Detect which cell encompasses the target text, then output its (X, Y) center coordinate. 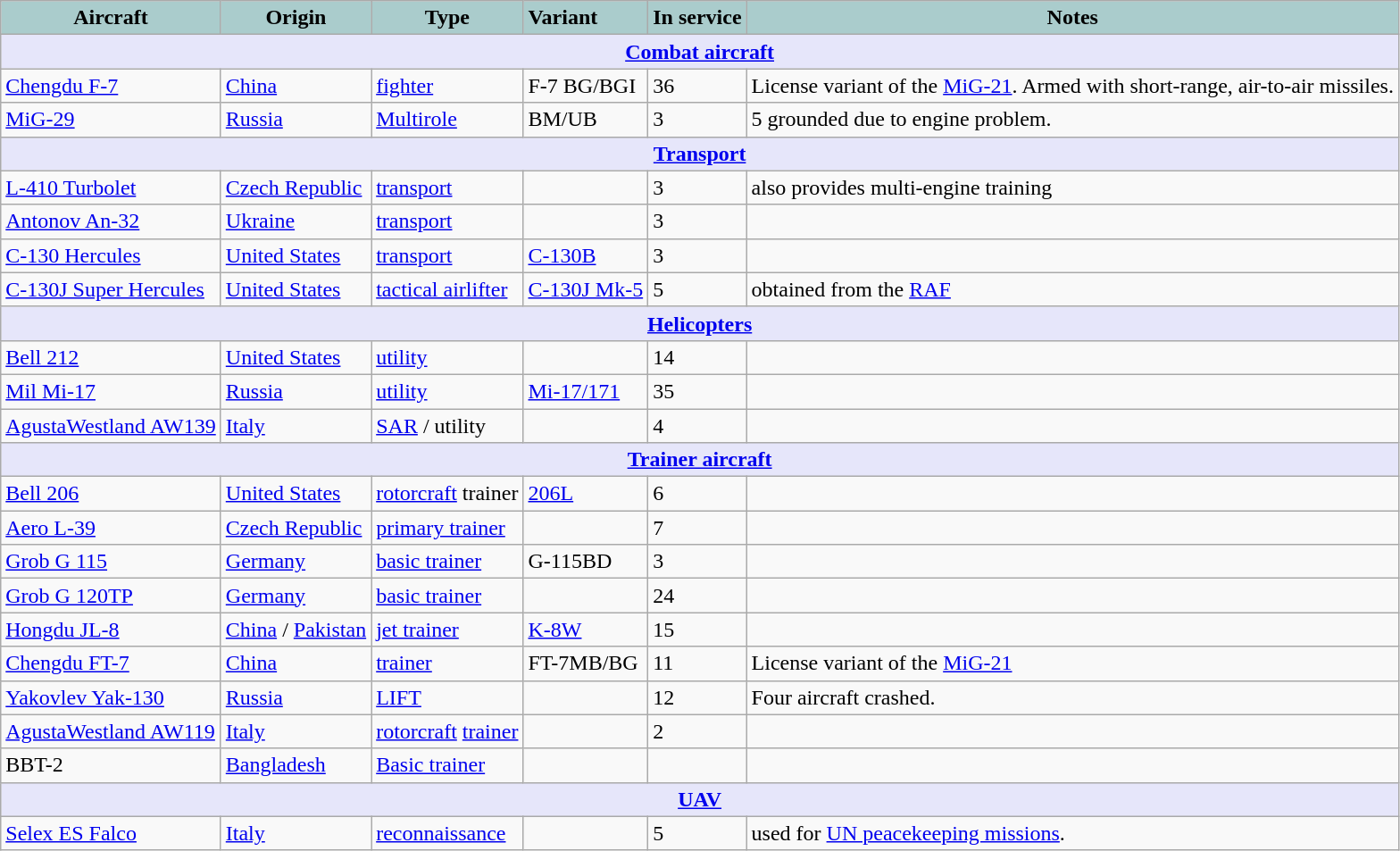
Chengdu FT-7 (111, 663)
Ukraine (296, 221)
Type (447, 18)
24 (697, 596)
AgustaWestland AW119 (111, 731)
Variant (586, 18)
F-7 BG/BGI (586, 86)
Antonov An-32 (111, 221)
AgustaWestland AW139 (111, 426)
Selex ES Falco (111, 833)
jet trainer (447, 630)
K-8W (586, 630)
C-130B (586, 255)
LIFT (447, 697)
Helicopters (700, 323)
obtained from the RAF (1072, 289)
MiG-29 (111, 120)
Bangladesh (296, 765)
Combat aircraft (700, 52)
BBT-2 (111, 765)
15 (697, 630)
BM/UB (586, 120)
Mi-17/171 (586, 391)
Notes (1072, 18)
Trainer aircraft (700, 460)
4 (697, 426)
FT-7MB/BG (586, 663)
11 (697, 663)
14 (697, 357)
L-410 Turbolet (111, 188)
5 grounded due to engine problem. (1072, 120)
used for UN peacekeeping missions. (1072, 833)
primary trainer (447, 528)
also provides multi-engine training (1072, 188)
6 (697, 494)
Origin (296, 18)
Basic trainer (447, 765)
12 (697, 697)
fighter (447, 86)
License variant of the MiG-21 (1072, 663)
trainer (447, 663)
In service (697, 18)
License variant of the MiG-21. Armed with short-range, air-to-air missiles. (1072, 86)
Chengdu F-7 (111, 86)
Aircraft (111, 18)
Multirole (447, 120)
China / Pakistan (296, 630)
Hongdu JL-8 (111, 630)
Yakovlev Yak-130 (111, 697)
Four aircraft crashed. (1072, 697)
Grob G 115 (111, 562)
Bell 212 (111, 357)
Aero L-39 (111, 528)
35 (697, 391)
36 (697, 86)
UAV (700, 799)
reconnaissance (447, 833)
C-130J Mk-5 (586, 289)
G-115BD (586, 562)
2 (697, 731)
7 (697, 528)
C-130J Super Hercules (111, 289)
tactical airlifter (447, 289)
Mil Mi-17 (111, 391)
Transport (700, 154)
SAR / utility (447, 426)
Bell 206 (111, 494)
Grob G 120TP (111, 596)
C-130 Hercules (111, 255)
206L (586, 494)
